Locate the cell with the specified text and output its (X, Y) center coordinate. 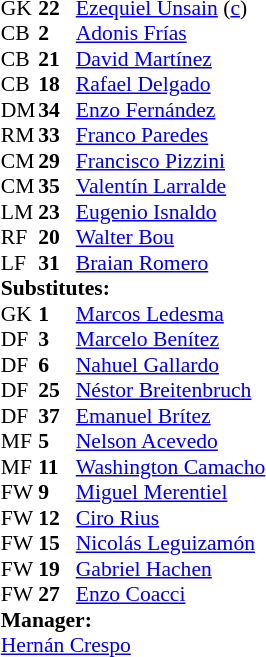
33 (57, 135)
Braian Romero (171, 263)
Francisco Pizzini (171, 161)
12 (57, 518)
Walter Bou (171, 237)
Substitutes: (134, 289)
Franco Paredes (171, 135)
3 (57, 339)
DM (20, 110)
11 (57, 467)
Marcos Ledesma (171, 314)
Marcelo Benítez (171, 339)
6 (57, 365)
Adonis Frías (171, 33)
29 (57, 161)
Nelson Acevedo (171, 441)
Ciro Rius (171, 518)
Néstor Breitenbruch (171, 391)
15 (57, 543)
18 (57, 85)
Enzo Fernández (171, 110)
23 (57, 212)
1 (57, 314)
LM (20, 212)
Manager: (134, 620)
RF (20, 237)
RM (20, 135)
GK (20, 314)
25 (57, 391)
9 (57, 493)
37 (57, 416)
Valentín Larralde (171, 187)
Nicolás Leguizamón (171, 543)
34 (57, 110)
31 (57, 263)
20 (57, 237)
Miguel Merentiel (171, 493)
27 (57, 595)
2 (57, 33)
Washington Camacho (171, 467)
21 (57, 59)
Enzo Coacci (171, 595)
Eugenio Isnaldo (171, 212)
Gabriel Hachen (171, 569)
David Martínez (171, 59)
19 (57, 569)
35 (57, 187)
Nahuel Gallardo (171, 365)
5 (57, 441)
Emanuel Brítez (171, 416)
Rafael Delgado (171, 85)
LF (20, 263)
